Return (X, Y) of the center of cell containing provided text 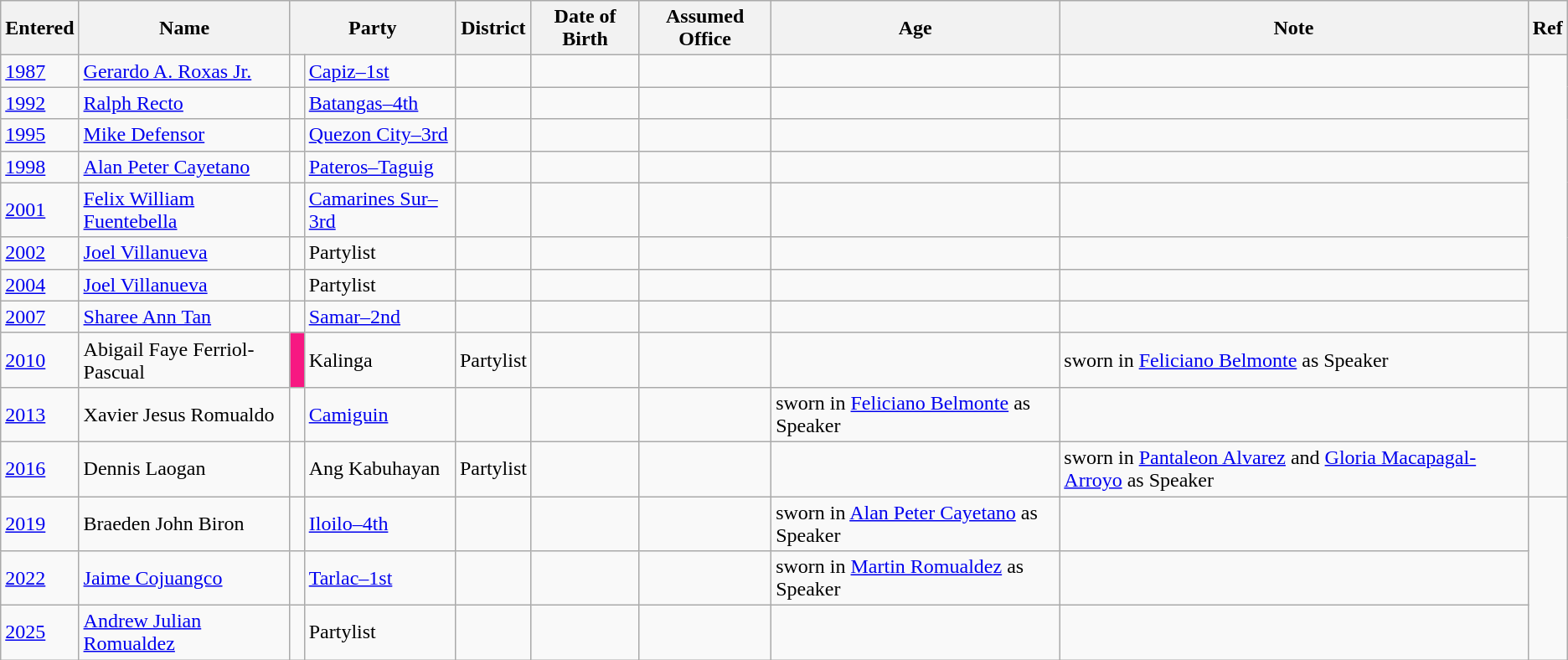
Mike Defensor (184, 135)
Quezon City–3rd (379, 135)
2019 (40, 523)
2022 (40, 578)
Andrew Julian Romualdez (184, 633)
Samar–2nd (379, 317)
Assumed Office (705, 28)
1992 (40, 103)
Ralph Recto (184, 103)
Abigail Faye Ferriol-Pascual (184, 360)
Capiz–1st (379, 71)
Note (1293, 28)
Entered (40, 28)
Braeden John Biron (184, 523)
Dennis Laogan (184, 469)
sworn in Martin Romualdez as Speaker (916, 578)
1998 (40, 167)
Camiguin (379, 414)
Name (184, 28)
2013 (40, 414)
Camarines Sur–3rd (379, 209)
Age (916, 28)
Party (372, 28)
Kalinga (379, 360)
sworn in Pantaleon Alvarez and Gloria Macapagal-Arroyo as Speaker (1293, 469)
2001 (40, 209)
Sharee Ann Tan (184, 317)
2002 (40, 253)
sworn in Alan Peter Cayetano as Speaker (916, 523)
Xavier Jesus Romualdo (184, 414)
Date of Birth (585, 28)
2007 (40, 317)
Jaime Cojuangco (184, 578)
Pateros–Taguig (379, 167)
Gerardo A. Roxas Jr. (184, 71)
1995 (40, 135)
Felix William Fuentebella (184, 209)
Alan Peter Cayetano (184, 167)
Batangas–4th (379, 103)
District (493, 28)
2025 (40, 633)
Iloilo–4th (379, 523)
2016 (40, 469)
Ang Kabuhayan (379, 469)
2004 (40, 285)
Ref (1548, 28)
1987 (40, 71)
2010 (40, 360)
Tarlac–1st (379, 578)
